For the text-containing cell, return its midpoint in (X, Y) coordinate format. 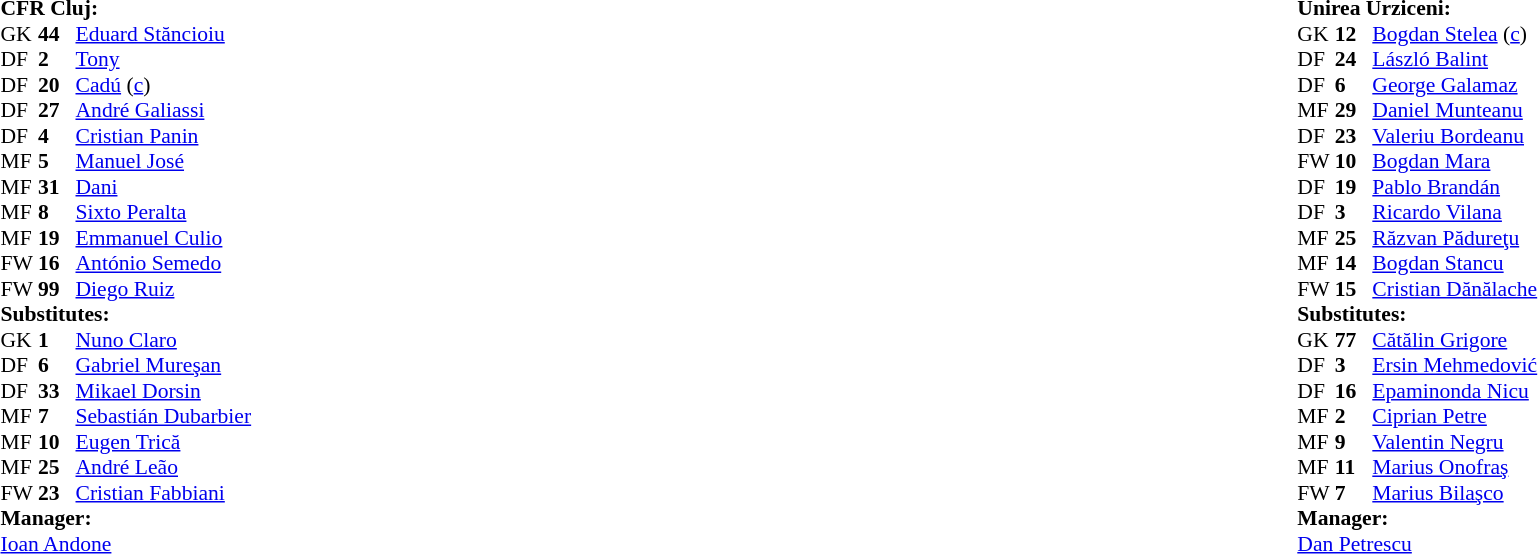
Daniel Munteanu (1454, 111)
Manuel José (164, 161)
Ricardo Vilana (1454, 213)
5 (57, 161)
Răzvan Pădureţu (1454, 238)
12 (1354, 34)
László Balint (1454, 59)
20 (57, 85)
Sebastián Dubarbier (164, 417)
Cadú (c) (164, 85)
11 (1354, 467)
Sixto Peralta (164, 213)
Emmanuel Culio (164, 238)
Bogdan Mara (1454, 161)
27 (57, 111)
Gabriel Mureşan (164, 365)
Marius Bilaşco (1454, 493)
Epaminonda Nicu (1454, 391)
Ciprian Petre (1454, 417)
Ersin Mehmedović (1454, 365)
31 (57, 187)
99 (57, 289)
Cristian Dănălache (1454, 289)
Diego Ruiz (164, 289)
1 (57, 340)
Valentin Negru (1454, 442)
4 (57, 136)
George Galamaz (1454, 85)
29 (1354, 111)
André Galiassi (164, 111)
Marius Onofraş (1454, 467)
77 (1354, 340)
Cristian Fabbiani (164, 493)
44 (57, 34)
Valeriu Bordeanu (1454, 136)
António Semedo (164, 263)
Eugen Trică (164, 442)
Cătălin Grigore (1454, 340)
24 (1354, 59)
Tony (164, 59)
Cristian Panin (164, 136)
15 (1354, 289)
Mikael Dorsin (164, 391)
Eduard Stăncioiu (164, 34)
33 (57, 391)
Bogdan Stancu (1454, 263)
9 (1354, 442)
Pablo Brandán (1454, 187)
Bogdan Stelea (c) (1454, 34)
André Leão (164, 467)
Nuno Claro (164, 340)
14 (1354, 263)
8 (57, 213)
Dani (164, 187)
